Return the (x, y) coordinate for the center point of the cell that contains the specified text.  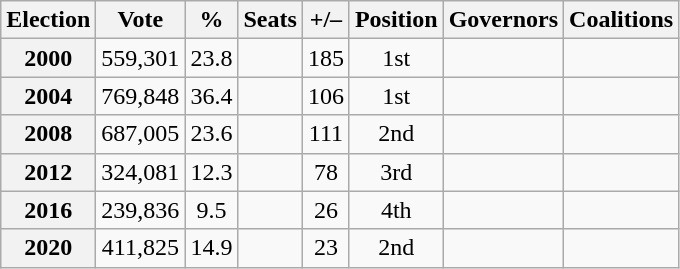
23.6 (212, 134)
411,825 (140, 248)
324,081 (140, 172)
2000 (48, 58)
106 (326, 96)
559,301 (140, 58)
2016 (48, 210)
Governors (503, 20)
Vote (140, 20)
2020 (48, 248)
23 (326, 248)
687,005 (140, 134)
2008 (48, 134)
111 (326, 134)
769,848 (140, 96)
Coalitions (622, 20)
% (212, 20)
239,836 (140, 210)
9.5 (212, 210)
23.8 (212, 58)
4th (396, 210)
12.3 (212, 172)
Seats (270, 20)
26 (326, 210)
+/– (326, 20)
14.9 (212, 248)
2012 (48, 172)
3rd (396, 172)
185 (326, 58)
78 (326, 172)
2004 (48, 96)
36.4 (212, 96)
Election (48, 20)
Position (396, 20)
